Detect which cell encompasses the target text, then output its (X, Y) center coordinate. 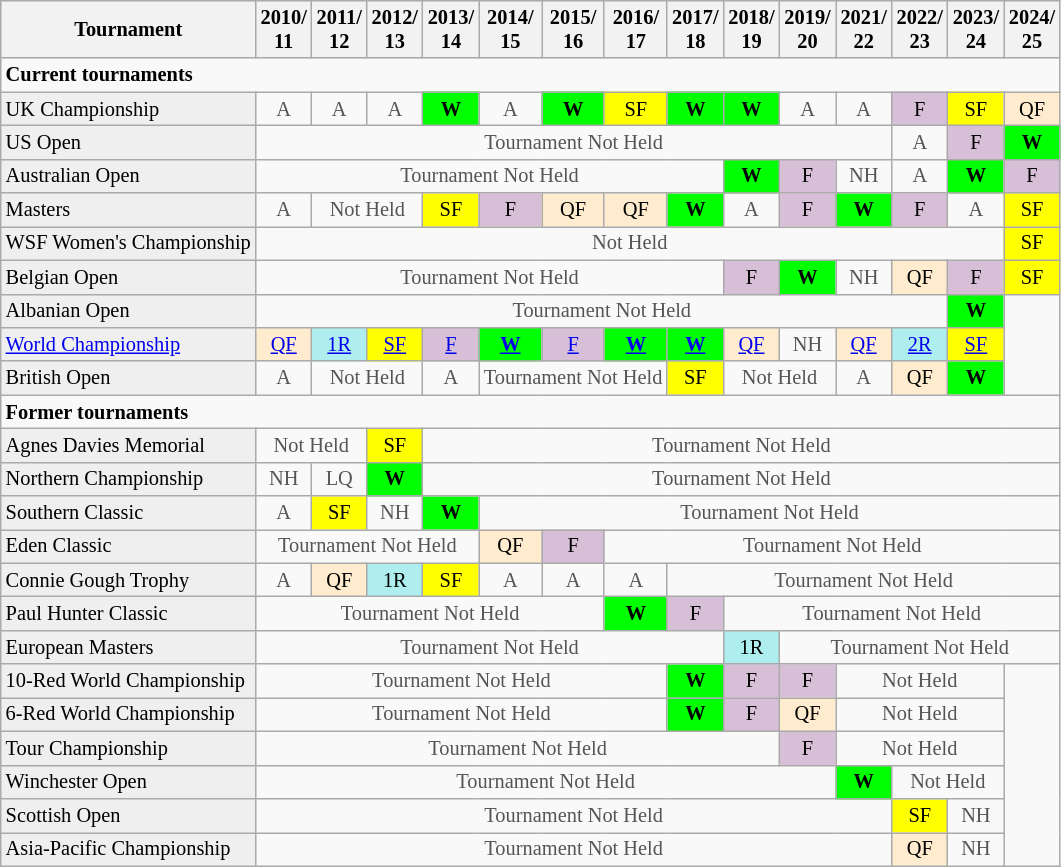
2022/23 (920, 29)
LQ (340, 479)
2017/18 (695, 29)
2019/20 (807, 29)
British Open (128, 378)
Asia-Pacific Championship (128, 849)
Winchester Open (128, 782)
2011/12 (340, 29)
2023/24 (976, 29)
Tour Championship (128, 748)
US Open (128, 142)
Southern Classic (128, 513)
2014/15 (510, 29)
European Masters (128, 647)
2021/22 (864, 29)
6-Red World Championship (128, 714)
Former tournaments (530, 412)
Scottish Open (128, 815)
2015/16 (574, 29)
Belgian Open (128, 277)
Masters (128, 210)
UK Championship (128, 109)
2010/11 (284, 29)
2012/13 (395, 29)
2R (920, 344)
Paul Hunter Classic (128, 613)
Albanian Open (128, 311)
World Championship (128, 344)
Tournament (128, 29)
Northern Championship (128, 479)
Australian Open (128, 176)
Connie Gough Trophy (128, 580)
2024/25 (1032, 29)
Agnes Davies Memorial (128, 445)
2016/17 (636, 29)
Current tournaments (530, 75)
2018/19 (751, 29)
WSF Women's Championship (128, 243)
10-Red World Championship (128, 681)
2013/14 (451, 29)
Eden Classic (128, 546)
